Capture the cell that displays the provided text and extract its [x, y] central coordinate. 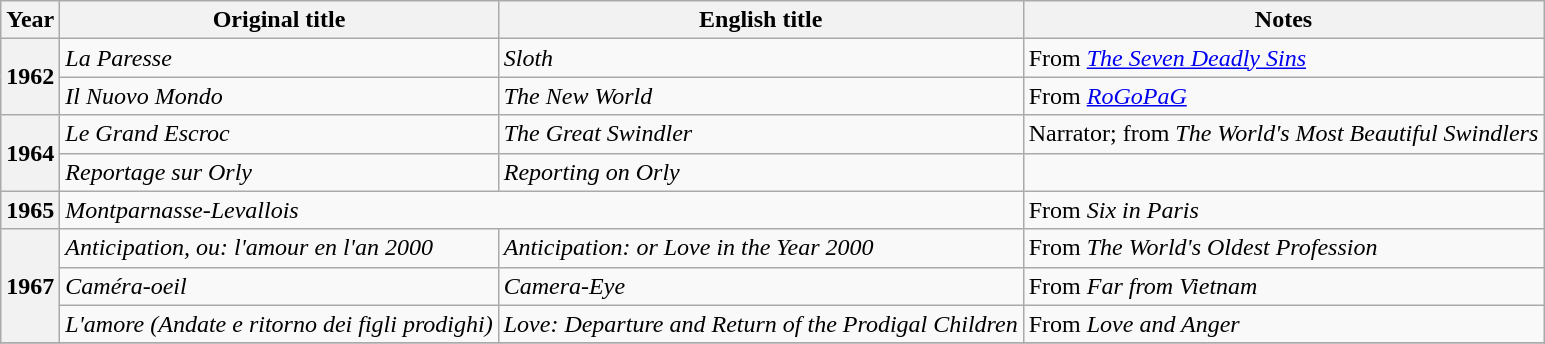
Camera-Eye [760, 286]
Sloth [760, 58]
1965 [30, 210]
Love: Departure and Return of the Prodigal Children [760, 324]
La Paresse [279, 58]
English title [760, 20]
Narrator; from The World's Most Beautiful Swindlers [1284, 134]
Anticipation, ou: l'amour en l'an 2000 [279, 248]
From Six in Paris [1284, 210]
Year [30, 20]
From RoGoPaG [1284, 96]
Notes [1284, 20]
Reportage sur Orly [279, 172]
Reporting on Orly [760, 172]
Anticipation: or Love in the Year 2000 [760, 248]
From Love and Anger [1284, 324]
Il Nuovo Mondo [279, 96]
The Great Swindler [760, 134]
The New World [760, 96]
From The Seven Deadly Sins [1284, 58]
Caméra-oeil [279, 286]
Original title [279, 20]
L'amore (Andate e ritorno dei figli prodighi) [279, 324]
1967 [30, 286]
1962 [30, 77]
Le Grand Escroc [279, 134]
Montparnasse-Levallois [542, 210]
1964 [30, 153]
From Far from Vietnam [1284, 286]
From The World's Oldest Profession [1284, 248]
